Return [X, Y] of the center of cell containing provided text 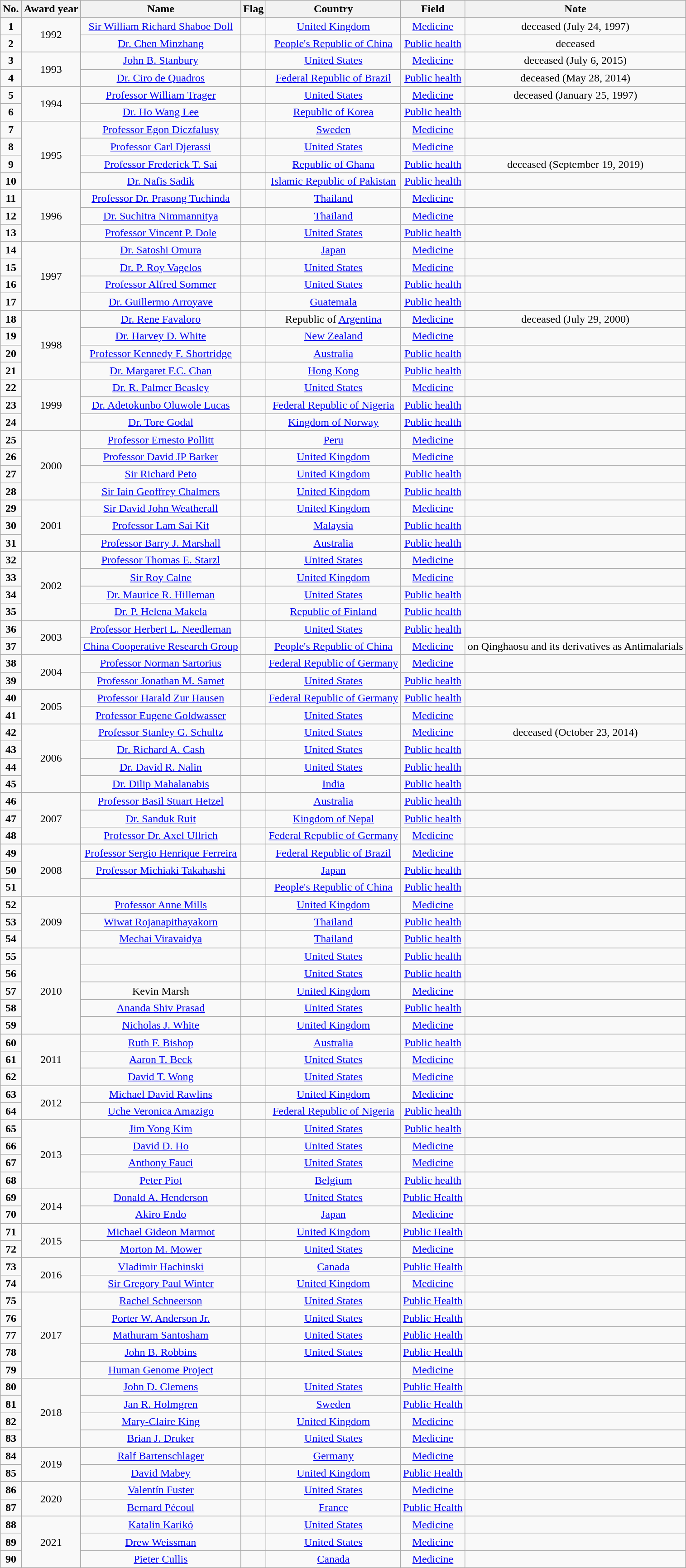
2020 [51, 1499]
36 [11, 629]
2016 [51, 1275]
89 [11, 1542]
5 [11, 95]
Professor Carl Djerassi [160, 147]
Dr. Margaret F.C. Chan [160, 371]
Ananda Shiv Prasad [160, 1008]
Nicholas J. White [160, 1025]
on Qinghaosu and its derivatives as Antimalarials [575, 646]
10 [11, 181]
3 [11, 61]
Uche Veronica Amazigo [160, 1111]
65 [11, 1129]
Professor Lam Sai Kit [160, 526]
87 [11, 1507]
34 [11, 595]
78 [11, 1353]
Flag [253, 9]
24 [11, 422]
23 [11, 405]
2004 [51, 672]
deceased (September 19, 2019) [575, 164]
Brian J. Druker [160, 1439]
David Mabey [160, 1473]
28 [11, 491]
Dr. P. Helena Makela [160, 612]
1993 [51, 69]
51 [11, 887]
Sir William Richard Shaboe Doll [160, 26]
Drew Weissman [160, 1542]
Professor Harald Zur Hausen [160, 698]
Professor Barry J. Marshall [160, 543]
Akiro Endo [160, 1215]
60 [11, 1042]
47 [11, 819]
Peter Piot [160, 1180]
32 [11, 560]
Rachel Schneerson [160, 1301]
deceased [575, 43]
Dr. Maurice R. Hilleman [160, 595]
2009 [51, 922]
Malaysia [333, 526]
Dr. Suchitra Nimmannitya [160, 216]
6 [11, 112]
deceased (October 23, 2014) [575, 732]
Dr. Dilip Mahalanabis [160, 784]
41 [11, 715]
31 [11, 543]
85 [11, 1473]
Award year [51, 9]
53 [11, 922]
Wiwat Rojanapithayakorn [160, 922]
12 [11, 216]
21 [11, 371]
2 [11, 43]
Sir Gregory Paul Winter [160, 1283]
Ruth F. Bishop [160, 1042]
25 [11, 439]
Islamic Republic of Pakistan [333, 181]
2012 [51, 1103]
Republic of Korea [333, 112]
2013 [51, 1154]
Professor Norman Sartorius [160, 663]
76 [11, 1318]
90 [11, 1559]
83 [11, 1439]
66 [11, 1146]
Dr. Tore Godal [160, 422]
86 [11, 1490]
18 [11, 319]
2019 [51, 1464]
Mechai Viravaidya [160, 939]
Dr. David R. Nalin [160, 767]
Professor Anne Mills [160, 905]
37 [11, 646]
Dr. R. Palmer Beasley [160, 388]
49 [11, 853]
30 [11, 526]
39 [11, 681]
48 [11, 836]
Professor Kennedy F. Shortridge [160, 353]
40 [11, 698]
54 [11, 939]
Anthony Fauci [160, 1163]
Professor Dr. Axel Ullrich [160, 836]
82 [11, 1421]
Ralf Bartenschlager [160, 1456]
Michael Gideon Marmot [160, 1232]
David T. Wong [160, 1077]
2005 [51, 706]
58 [11, 1008]
57 [11, 991]
Porter W. Anderson Jr. [160, 1318]
45 [11, 784]
2006 [51, 758]
80 [11, 1387]
2007 [51, 819]
29 [11, 509]
61 [11, 1060]
2018 [51, 1413]
68 [11, 1180]
Dr. Chen Minzhang [160, 43]
Kingdom of Norway [333, 422]
8 [11, 147]
Professor Egon Diczfalusy [160, 129]
John B. Stanbury [160, 61]
Professor David JP Barker [160, 457]
15 [11, 267]
Jan R. Holmgren [160, 1404]
22 [11, 388]
Dr. Sanduk Ruit [160, 819]
2002 [51, 586]
1 [11, 26]
2021 [51, 1542]
56 [11, 973]
David D. Ho [160, 1146]
1997 [51, 276]
Professor Eugene Goldwasser [160, 715]
deceased (July 24, 1997) [575, 26]
74 [11, 1283]
72 [11, 1249]
Germany [333, 1456]
Sir Iain Geoffrey Chalmers [160, 491]
Dr. Richard A. Cash [160, 749]
42 [11, 732]
Note [575, 9]
Professor Stanley G. Schultz [160, 732]
Michael David Rawlins [160, 1094]
Bernard Pécoul [160, 1507]
No. [11, 9]
Dr. Ho Wang Lee [160, 112]
deceased (July 6, 2015) [575, 61]
deceased (July 29, 2000) [575, 319]
44 [11, 767]
13 [11, 233]
Professor Herbert L. Needleman [160, 629]
1994 [51, 104]
2011 [51, 1059]
17 [11, 302]
Dr. Nafis Sadik [160, 181]
2017 [51, 1335]
20 [11, 353]
2001 [51, 526]
Mathuram Santosham [160, 1335]
Dr. Satoshi Omura [160, 250]
Guatemala [333, 302]
62 [11, 1077]
Dr. P. Roy Vagelos [160, 267]
77 [11, 1335]
Aaron T. Beck [160, 1060]
67 [11, 1163]
11 [11, 198]
Professor Jonathan M. Samet [160, 681]
Valentín Fuster [160, 1490]
Hong Kong [333, 371]
50 [11, 870]
2010 [51, 991]
35 [11, 612]
Belgium [333, 1180]
Jim Yong Kim [160, 1129]
Republic of Ghana [333, 164]
1995 [51, 155]
Dr. Harvey D. White [160, 336]
Professor Vincent P. Dole [160, 233]
73 [11, 1266]
71 [11, 1232]
Donald A. Henderson [160, 1197]
Kevin Marsh [160, 991]
14 [11, 250]
Country [333, 9]
79 [11, 1370]
Sir Richard Peto [160, 474]
Mary-Claire King [160, 1421]
9 [11, 164]
19 [11, 336]
Dr. Guillermo Arroyave [160, 302]
2008 [51, 870]
Morton M. Mower [160, 1249]
64 [11, 1111]
Pieter Cullis [160, 1559]
70 [11, 1215]
Professor Thomas E. Starzl [160, 560]
China Cooperative Research Group [160, 646]
63 [11, 1094]
Professor Basil Stuart Hetzel [160, 801]
59 [11, 1025]
John D. Clemens [160, 1387]
55 [11, 956]
Name [160, 9]
Professor Michiaki Takahashi [160, 870]
1998 [51, 345]
Field [433, 9]
John B. Robbins [160, 1353]
Vladimir Hachinski [160, 1266]
7 [11, 129]
81 [11, 1404]
1996 [51, 215]
Dr. Rene Favaloro [160, 319]
27 [11, 474]
India [333, 784]
Republic of Argentina [333, 319]
Dr. Ciro de Quadros [160, 78]
New Zealand [333, 336]
84 [11, 1456]
2003 [51, 638]
Human Genome Project [160, 1370]
deceased (January 25, 1997) [575, 95]
75 [11, 1301]
69 [11, 1197]
16 [11, 285]
52 [11, 905]
France [333, 1507]
Professor Ernesto Pollitt [160, 439]
1999 [51, 405]
Kingdom of Nepal [333, 819]
Professor Alfred Sommer [160, 285]
2014 [51, 1206]
deceased (May 28, 2014) [575, 78]
Professor Dr. Prasong Tuchinda [160, 198]
2015 [51, 1240]
Professor William Trager [160, 95]
43 [11, 749]
4 [11, 78]
Professor Sergio Henrique Ferreira [160, 853]
Peru [333, 439]
2000 [51, 465]
38 [11, 663]
33 [11, 577]
Professor Frederick T. Sai [160, 164]
Republic of Finland [333, 612]
Sir Roy Calne [160, 577]
Sir David John Weatherall [160, 509]
88 [11, 1525]
Dr. Adetokunbo Oluwole Lucas [160, 405]
26 [11, 457]
46 [11, 801]
Katalin Karikó [160, 1525]
1992 [51, 35]
